Find where the given text appears and provide that cell's center as (x, y) coordinate. 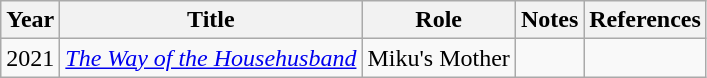
References (646, 20)
2021 (30, 58)
Role (438, 20)
Title (211, 20)
Year (30, 20)
The Way of the Househusband (211, 58)
Miku's Mother (438, 58)
Notes (549, 20)
